Find where the given text appears and provide that cell's center as [x, y] coordinate. 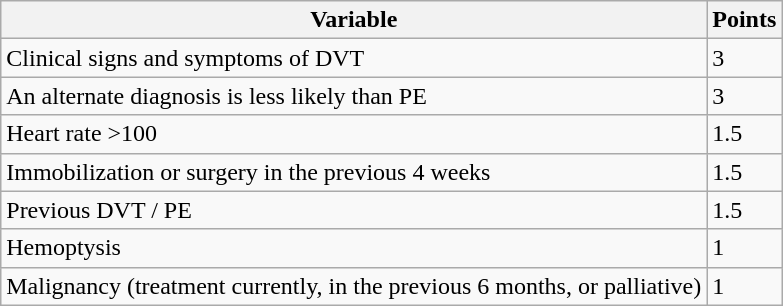
Variable [354, 20]
An alternate diagnosis is less likely than PE [354, 96]
Previous DVT / PE [354, 210]
Hemoptysis [354, 248]
Points [744, 20]
Immobilization or surgery in the previous 4 weeks [354, 172]
Clinical signs and symptoms of DVT [354, 58]
Heart rate >100 [354, 134]
Malignancy (treatment currently, in the previous 6 months, or palliative) [354, 286]
